Detect which cell encompasses the target text, then output its (X, Y) center coordinate. 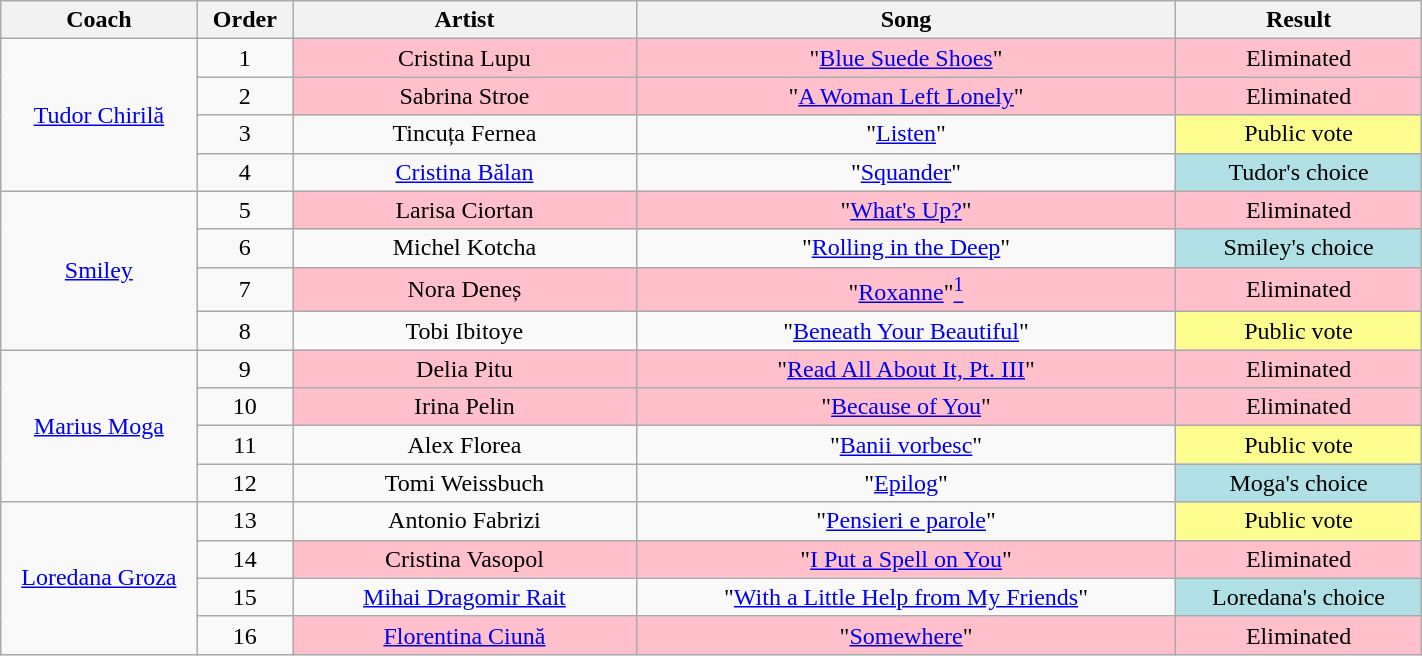
Result (1298, 20)
Tobi Ibitoye (464, 331)
"Squander" (906, 172)
Moga's choice (1298, 483)
Cristina Bălan (464, 172)
"Banii vorbesc" (906, 445)
Coach (99, 20)
Artist (464, 20)
1 (245, 58)
Nora Deneș (464, 290)
Loredana Groza (99, 578)
5 (245, 210)
Marius Moga (99, 426)
Florentina Ciună (464, 635)
Delia Pitu (464, 369)
"Somewhere" (906, 635)
Loredana's choice (1298, 597)
6 (245, 248)
10 (245, 407)
"Because of You" (906, 407)
Irina Pelin (464, 407)
"Roxanne"1 (906, 290)
"Listen" (906, 134)
13 (245, 521)
Alex Florea (464, 445)
"Pensieri e parole" (906, 521)
9 (245, 369)
Antonio Fabrizi (464, 521)
Tudor's choice (1298, 172)
Michel Kotcha (464, 248)
Mihai Dragomir Rait (464, 597)
12 (245, 483)
"Epilog" (906, 483)
"With a Little Help from My Friends" (906, 597)
Order (245, 20)
8 (245, 331)
14 (245, 559)
Larisa Ciortan (464, 210)
"Rolling in the Deep" (906, 248)
11 (245, 445)
Song (906, 20)
Tudor Chirilă (99, 115)
7 (245, 290)
"Read All About It, Pt. III" (906, 369)
Tincuța Fernea (464, 134)
Smiley (99, 270)
"A Woman Left Lonely" (906, 96)
Cristina Lupu (464, 58)
Tomi Weissbuch (464, 483)
"Beneath Your Beautiful" (906, 331)
4 (245, 172)
"What's Up?" (906, 210)
Cristina Vasopol (464, 559)
"I Put a Spell on You" (906, 559)
Sabrina Stroe (464, 96)
2 (245, 96)
"Blue Suede Shoes" (906, 58)
15 (245, 597)
Smiley's choice (1298, 248)
16 (245, 635)
3 (245, 134)
